Extract the [x, y] coordinate from the center of the cell holding the provided text.  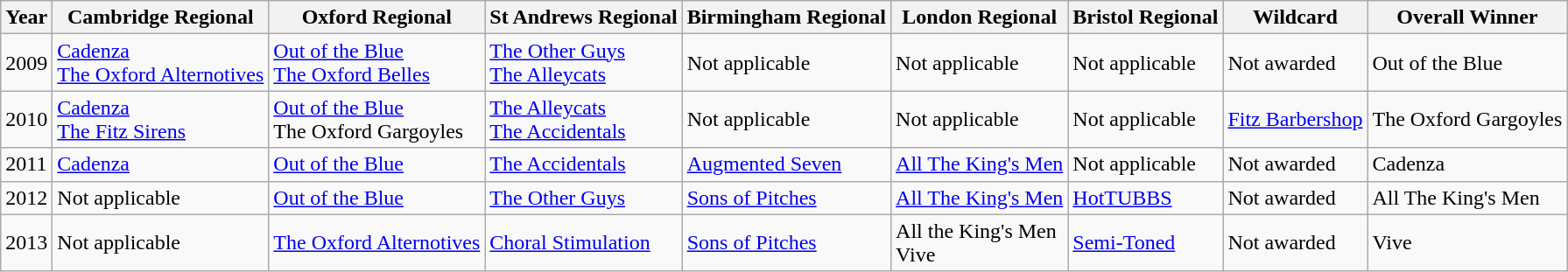
The Oxford Alternotives [376, 243]
Choral Stimulation [583, 243]
Fitz Barbershop [1296, 119]
Out of the BlueThe Oxford Gargoyles [376, 119]
Vive [1467, 243]
Wildcard [1296, 17]
Bristol Regional [1145, 17]
CadenzaThe Oxford Alternotives [161, 63]
Semi-Toned [1145, 243]
2012 [26, 198]
All the King's MenVive [980, 243]
Birmingham Regional [786, 17]
Overall Winner [1467, 17]
Cambridge Regional [161, 17]
St Andrews Regional [583, 17]
London Regional [980, 17]
Out of the BlueThe Oxford Belles [376, 63]
Oxford Regional [376, 17]
Augmented Seven [786, 164]
2009 [26, 63]
HotTUBBS [1145, 198]
The Other Guys [583, 198]
2013 [26, 243]
Year [26, 17]
2010 [26, 119]
2011 [26, 164]
The Accidentals [583, 164]
The AlleycatsThe Accidentals [583, 119]
The Other GuysThe Alleycats [583, 63]
CadenzaThe Fitz Sirens [161, 119]
The Oxford Gargoyles [1467, 119]
